Search for the cell housing the specified text and yield its [X, Y] center coordinate. 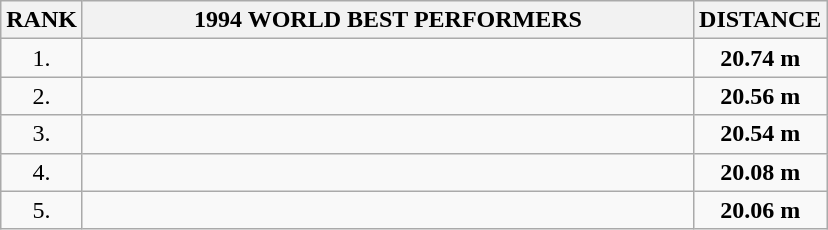
RANK [42, 20]
20.56 m [760, 96]
5. [42, 210]
2. [42, 96]
1994 WORLD BEST PERFORMERS [388, 20]
4. [42, 172]
20.54 m [760, 134]
20.08 m [760, 172]
20.06 m [760, 210]
20.74 m [760, 58]
1. [42, 58]
DISTANCE [760, 20]
3. [42, 134]
